Pinpoint the cell where the given text exists, returning its (x, y) midpoint coordinate. 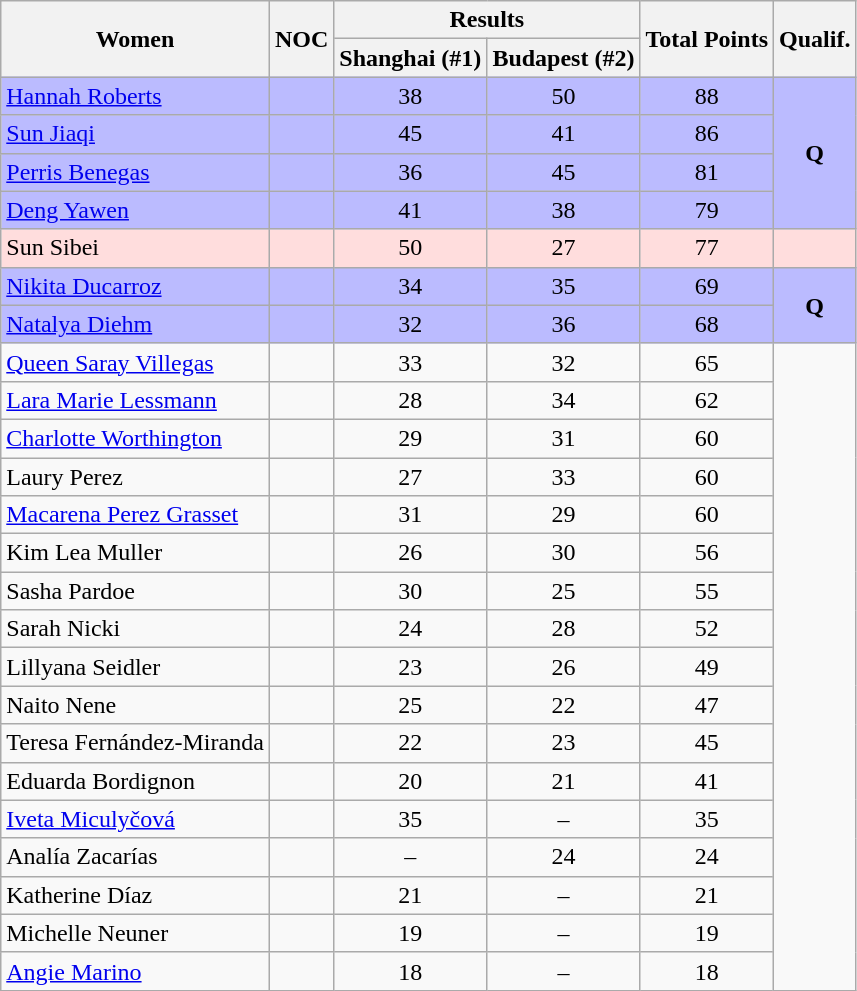
Budapest (#2) (564, 58)
Sarah Nicki (136, 629)
Teresa Fernández-Miranda (136, 743)
Sasha Pardoe (136, 591)
Eduarda Bordignon (136, 781)
81 (707, 172)
62 (707, 400)
Michelle Neuner (136, 933)
Women (136, 39)
Hannah Roberts (136, 96)
52 (707, 629)
20 (410, 781)
Angie Marino (136, 971)
Kim Lea Muller (136, 553)
Charlotte Worthington (136, 438)
Total Points (707, 39)
Katherine Díaz (136, 895)
NOC (301, 39)
68 (707, 324)
Perris Benegas (136, 172)
Queen Saray Villegas (136, 362)
Sun Sibei (136, 248)
49 (707, 667)
Naito Nene (136, 705)
55 (707, 591)
Results (487, 20)
65 (707, 362)
Analía Zacarías (136, 857)
Lillyana Seidler (136, 667)
69 (707, 286)
Laury Perez (136, 477)
Sun Jiaqi (136, 134)
56 (707, 553)
Macarena Perez Grasset (136, 515)
Iveta Miculyčová (136, 819)
47 (707, 705)
79 (707, 210)
Deng Yawen (136, 210)
Qualif. (815, 39)
Nikita Ducarroz (136, 286)
88 (707, 96)
77 (707, 248)
Shanghai (#1) (410, 58)
86 (707, 134)
Lara Marie Lessmann (136, 400)
Natalya Diehm (136, 324)
